Pinpoint the cell where the given text exists, returning its (X, Y) midpoint coordinate. 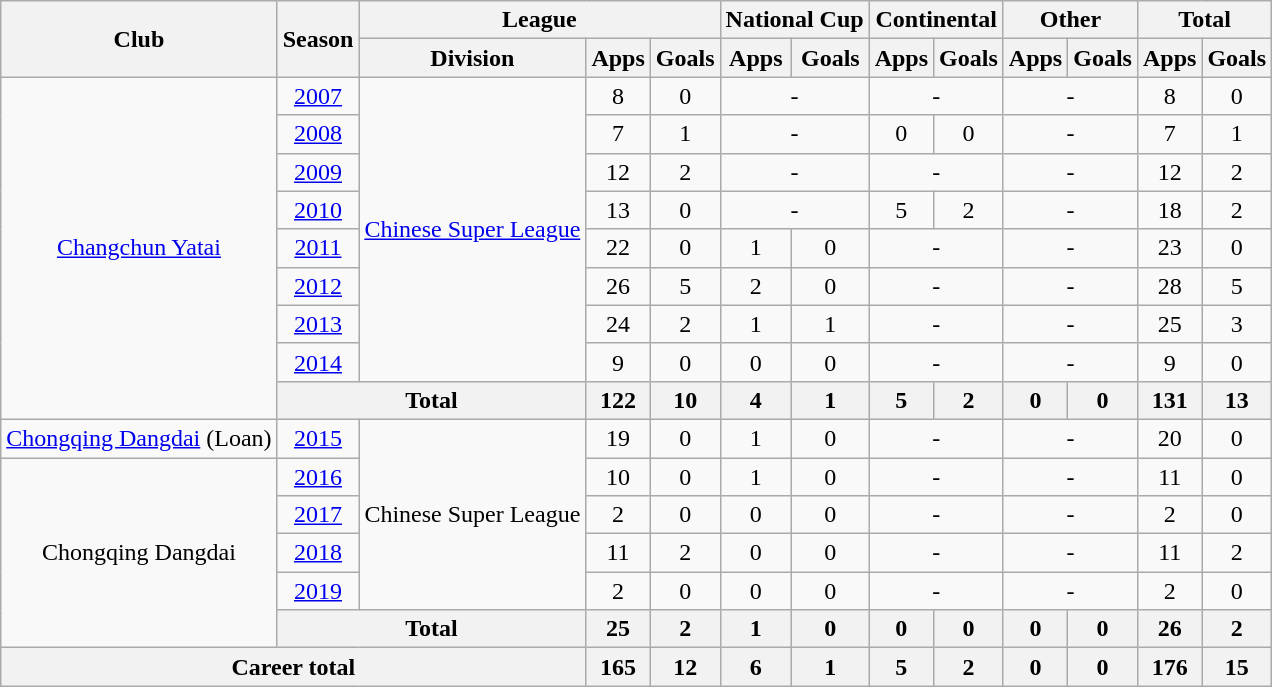
Division (472, 58)
4 (756, 400)
122 (618, 400)
National Cup (794, 20)
Chongqing Dangdai (Loan) (139, 438)
6 (756, 667)
2008 (318, 134)
Club (139, 39)
2011 (318, 248)
2017 (318, 515)
Chongqing Dangdai (139, 553)
22 (618, 248)
19 (618, 438)
Changchun Yatai (139, 248)
Other (1070, 20)
165 (618, 667)
3 (1237, 324)
2013 (318, 324)
Season (318, 39)
15 (1237, 667)
23 (1169, 248)
2012 (318, 286)
2015 (318, 438)
Continental (936, 20)
Career total (294, 667)
18 (1169, 210)
24 (618, 324)
2014 (318, 362)
2009 (318, 172)
League (540, 20)
2018 (318, 553)
28 (1169, 286)
2016 (318, 477)
176 (1169, 667)
20 (1169, 438)
131 (1169, 400)
2007 (318, 96)
2019 (318, 591)
2010 (318, 210)
